Identify which cell holds the provided text, then report its (x, y) central coordinate. 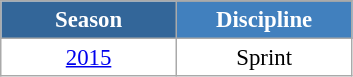
Discipline (264, 20)
2015 (89, 58)
Season (89, 20)
Sprint (264, 58)
